Identify which cell holds the provided text, then report its [x, y] central coordinate. 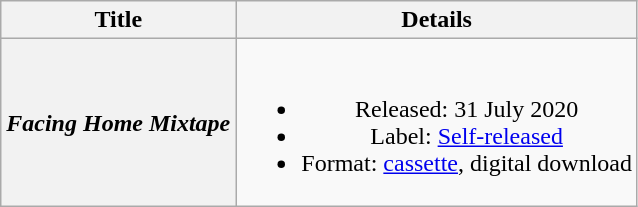
Title [118, 20]
Details [437, 20]
Facing Home Mixtape [118, 122]
Released: 31 July 2020Label: Self-releasedFormat: cassette, digital download [437, 122]
